Search for the cell housing the specified text and yield its (X, Y) center coordinate. 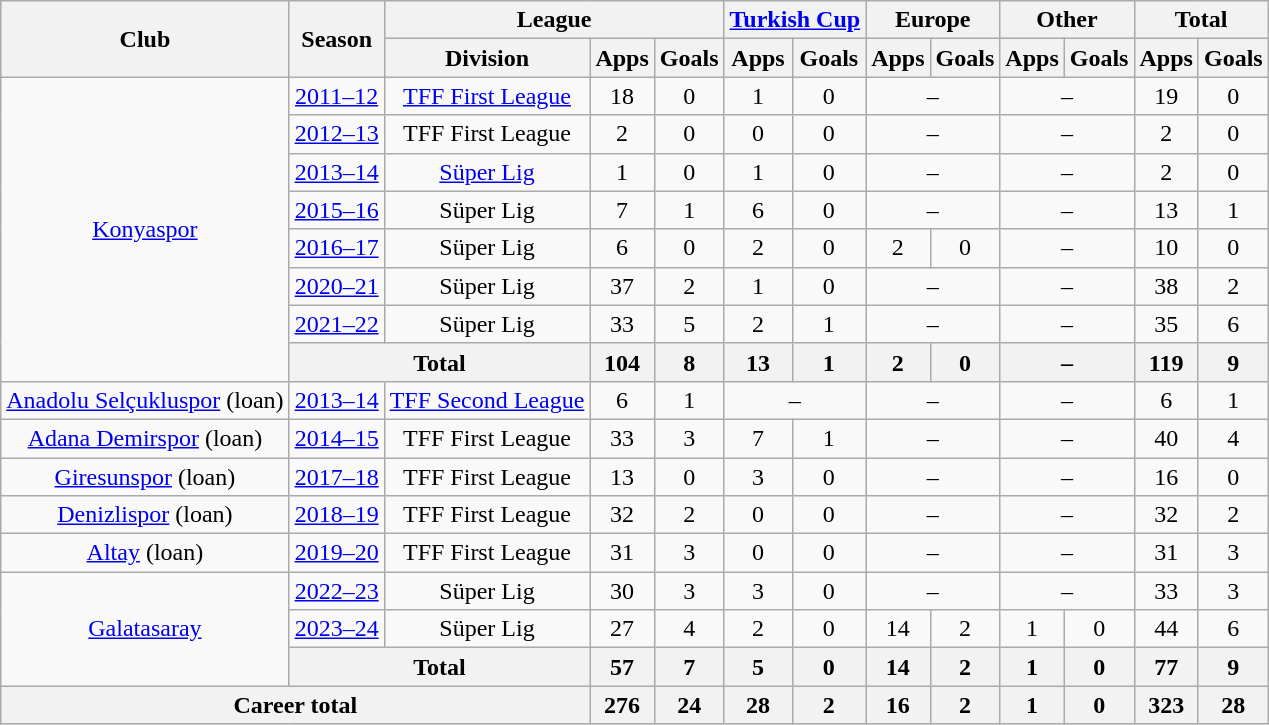
119 (1166, 362)
2015–16 (336, 210)
Club (145, 39)
2020–21 (336, 286)
2011–12 (336, 96)
10 (1166, 248)
Adana Demirspor (loan) (145, 438)
Galatasaray (145, 629)
77 (1166, 667)
18 (622, 96)
104 (622, 362)
Career total (296, 705)
2018–19 (336, 515)
57 (622, 667)
276 (622, 705)
Giresunspor (loan) (145, 477)
2023–24 (336, 629)
2016–17 (336, 248)
League (554, 20)
2021–22 (336, 324)
37 (622, 286)
Division (487, 58)
Season (336, 39)
TFF Second League (487, 400)
38 (1166, 286)
2012–13 (336, 134)
Turkish Cup (795, 20)
30 (622, 591)
Altay (loan) (145, 553)
Europe (933, 20)
Konyaspor (145, 229)
35 (1166, 324)
40 (1166, 438)
Denizlispor (loan) (145, 515)
44 (1166, 629)
2019–20 (336, 553)
8 (689, 362)
19 (1166, 96)
24 (689, 705)
Other (1067, 20)
2017–18 (336, 477)
Anadolu Selçukluspor (loan) (145, 400)
2014–15 (336, 438)
2022–23 (336, 591)
27 (622, 629)
323 (1166, 705)
